Output the (X, Y) coordinate of the center of the cell containing the given text.  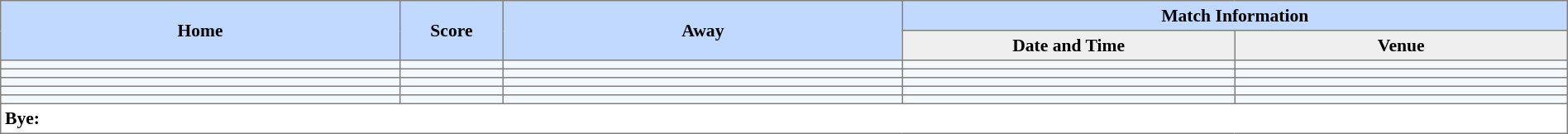
Venue (1401, 45)
Date and Time (1068, 45)
Home (200, 31)
Match Information (1235, 16)
Bye: (784, 118)
Score (452, 31)
Away (703, 31)
